Pinpoint the cell where the given text exists, returning its [x, y] midpoint coordinate. 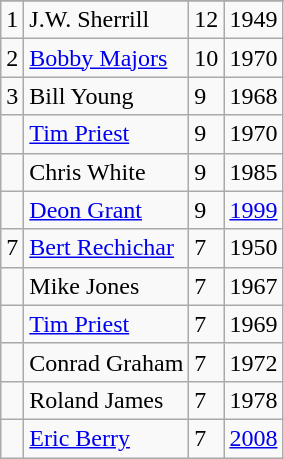
10 [206, 58]
2 [12, 58]
1972 [254, 362]
1999 [254, 210]
Conrad Graham [106, 362]
Chris White [106, 172]
J.W. Sherrill [106, 20]
Eric Berry [106, 438]
Bobby Majors [106, 58]
Bert Rechichar [106, 248]
1969 [254, 324]
1967 [254, 286]
1968 [254, 96]
1950 [254, 248]
1 [12, 20]
Mike Jones [106, 286]
Bill Young [106, 96]
2008 [254, 438]
1978 [254, 400]
1985 [254, 172]
3 [12, 96]
1949 [254, 20]
Deon Grant [106, 210]
12 [206, 20]
Roland James [106, 400]
